Extract the (x, y) coordinate from the center of the cell holding the provided text.  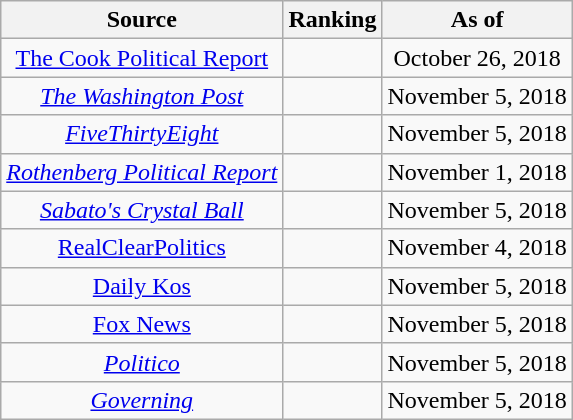
Daily Kos (142, 286)
Ranking (332, 20)
The Washington Post (142, 96)
As of (477, 20)
Politico (142, 362)
FiveThirtyEight (142, 134)
October 26, 2018 (477, 58)
November 1, 2018 (477, 172)
The Cook Political Report (142, 58)
RealClearPolitics (142, 248)
Sabato's Crystal Ball (142, 210)
Governing (142, 400)
Rothenberg Political Report (142, 172)
Source (142, 20)
November 4, 2018 (477, 248)
Fox News (142, 324)
